From the cell containing the given text, extract its center point as (x, y) coordinate. 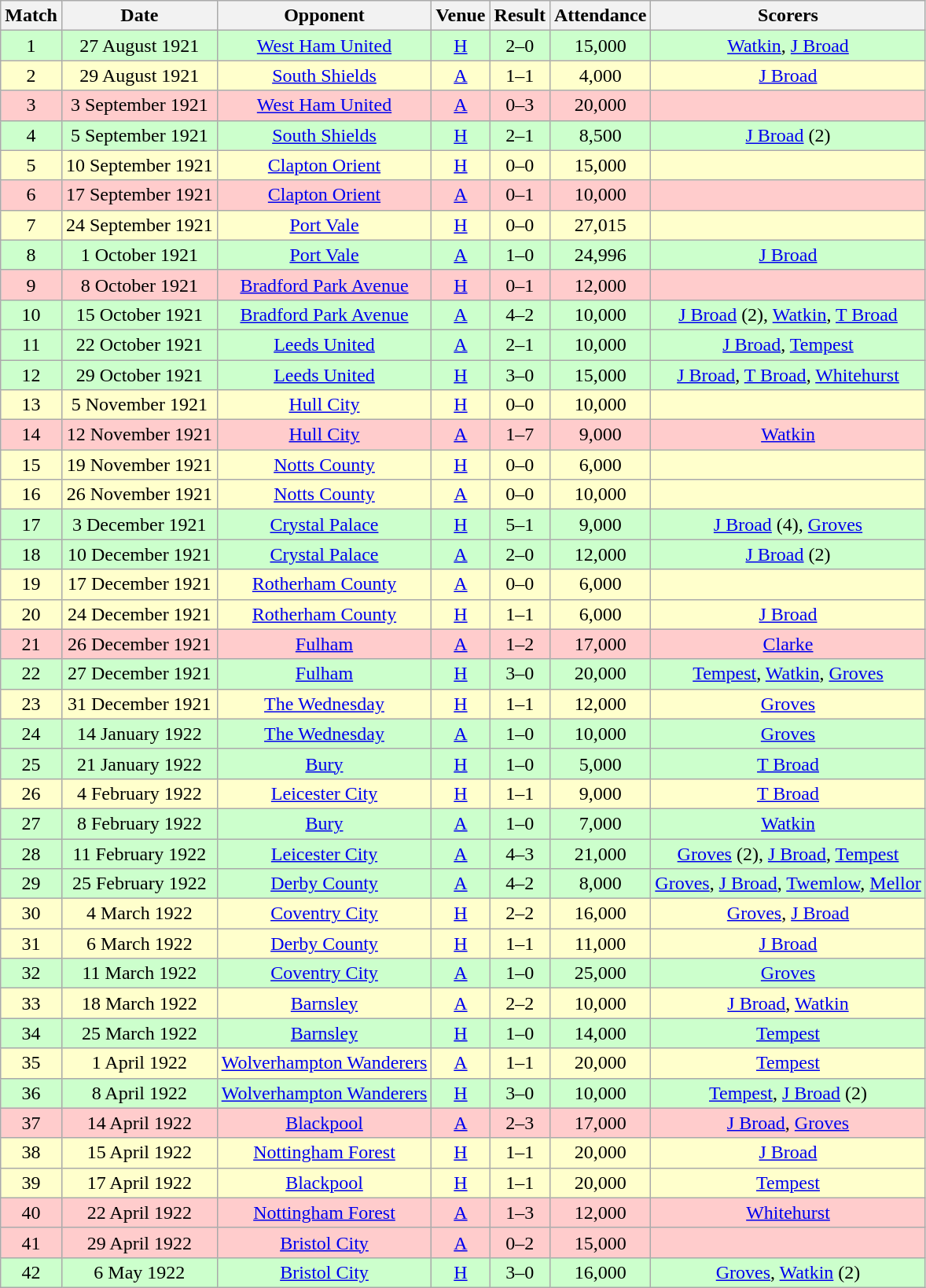
40 (31, 1213)
22 (31, 674)
21,000 (600, 853)
Result (520, 16)
25 February 1922 (139, 884)
16 (31, 495)
8,000 (600, 884)
4 February 1922 (139, 793)
41 (31, 1242)
Watkin, J Broad (788, 46)
8 February 1922 (139, 823)
38 (31, 1153)
17 (31, 524)
J Broad, T Broad, Whitehurst (788, 375)
23 (31, 704)
29 October 1921 (139, 375)
29 August 1921 (139, 75)
0–2 (520, 1242)
1 (31, 46)
7 (31, 225)
19 (31, 584)
5,000 (600, 764)
21 January 1922 (139, 764)
1–7 (520, 435)
34 (31, 1033)
Tempest, Watkin, Groves (788, 674)
5 (31, 165)
25,000 (600, 973)
8 (31, 255)
3 (31, 105)
8,500 (600, 135)
11 February 1922 (139, 853)
11,000 (600, 944)
1–3 (520, 1213)
39 (31, 1183)
24 September 1921 (139, 225)
31 December 1921 (139, 704)
6 March 1922 (139, 944)
21 (31, 644)
J Broad, Tempest (788, 344)
10 December 1921 (139, 554)
15 (31, 465)
J Broad, Groves (788, 1123)
36 (31, 1093)
15 April 1922 (139, 1153)
14 January 1922 (139, 734)
25 (31, 764)
10 (31, 315)
7,000 (600, 823)
Attendance (600, 16)
Venue (461, 16)
Clarke (788, 644)
19 November 1921 (139, 465)
8 October 1921 (139, 285)
3 September 1921 (139, 105)
Match (31, 16)
29 (31, 884)
Scorers (788, 16)
12 November 1921 (139, 435)
24,996 (600, 255)
J Broad, Watkin (788, 1003)
17 December 1921 (139, 584)
28 (31, 853)
Groves, Watkin (2) (788, 1272)
26 November 1921 (139, 495)
1–2 (520, 644)
12 (31, 375)
9 (31, 285)
33 (31, 1003)
14,000 (600, 1033)
Date (139, 16)
4 March 1922 (139, 914)
4–3 (520, 853)
1 October 1921 (139, 255)
0–3 (520, 105)
Tempest, J Broad (2) (788, 1093)
6 (31, 195)
25 March 1922 (139, 1033)
24 (31, 734)
32 (31, 973)
37 (31, 1123)
42 (31, 1272)
18 (31, 554)
Whitehurst (788, 1213)
17 September 1921 (139, 195)
J Broad (4), Groves (788, 524)
4,000 (600, 75)
Groves, J Broad, Twemlow, Mellor (788, 884)
30 (31, 914)
27 December 1921 (139, 674)
22 April 1922 (139, 1213)
5 November 1921 (139, 405)
Groves, J Broad (788, 914)
27 August 1921 (139, 46)
13 (31, 405)
3 December 1921 (139, 524)
2 (31, 75)
27,015 (600, 225)
1 April 1922 (139, 1063)
4 (31, 135)
14 (31, 435)
Groves (2), J Broad, Tempest (788, 853)
6 May 1922 (139, 1272)
29 April 1922 (139, 1242)
5 September 1921 (139, 135)
J Broad (2), Watkin, T Broad (788, 315)
31 (31, 944)
14 April 1922 (139, 1123)
26 (31, 793)
5–1 (520, 524)
24 December 1921 (139, 614)
17 April 1922 (139, 1183)
35 (31, 1063)
2–3 (520, 1123)
27 (31, 823)
8 April 1922 (139, 1093)
11 (31, 344)
11 March 1922 (139, 973)
Opponent (324, 16)
22 October 1921 (139, 344)
10 September 1921 (139, 165)
20 (31, 614)
26 December 1921 (139, 644)
18 March 1922 (139, 1003)
15 October 1921 (139, 315)
